Return the [x, y] coordinate for the center point of the cell that contains the specified text.  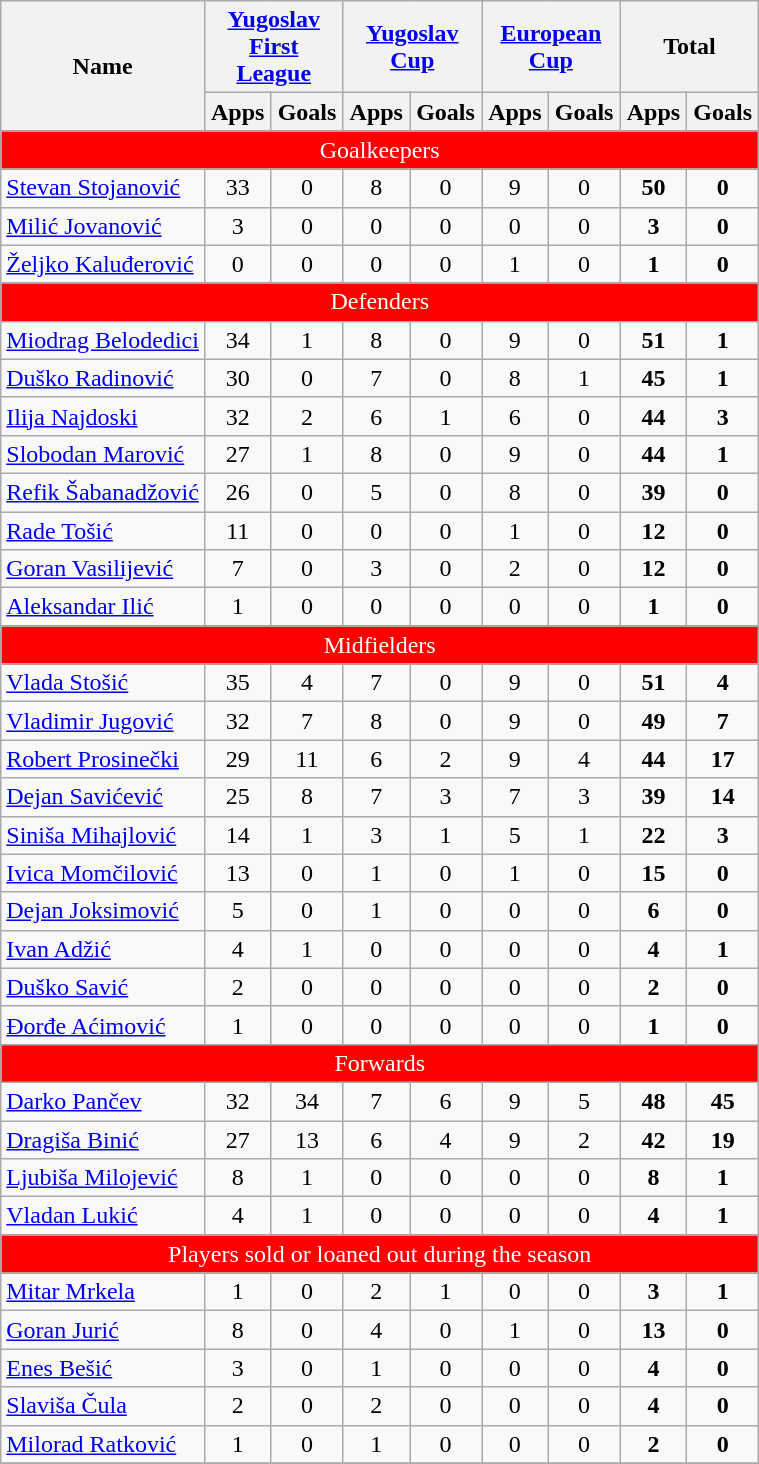
49 [654, 721]
Aleksandar Ilić [103, 607]
48 [654, 1101]
Goran Jurić [103, 1330]
Đorđe Aćimović [103, 1025]
35 [238, 683]
Dejan Joksimović [103, 911]
Darko Pančev [103, 1101]
European Cup [552, 47]
Vlada Stošić [103, 683]
Vladan Lukić [103, 1216]
Forwards [380, 1063]
33 [238, 188]
26 [238, 492]
17 [723, 759]
Yugoslav Cup [412, 47]
Siniša Mihajlović [103, 835]
Dragiša Binić [103, 1139]
30 [238, 378]
Ilija Najdoski [103, 416]
Željko Kaluđerović [103, 264]
Slaviša Čula [103, 1406]
Ivica Momčilović [103, 873]
Stevan Stojanović [103, 188]
Yugoslav First League [274, 47]
Robert Prosinečki [103, 759]
Goran Vasilijević [103, 569]
Ivan Adžić [103, 949]
Ljubiša Milojević [103, 1178]
50 [654, 188]
Duško Savić [103, 987]
Players sold or loaned out during the season [380, 1254]
Enes Bešić [103, 1368]
15 [654, 873]
19 [723, 1139]
Mitar Mrkela [103, 1292]
Midfielders [380, 645]
Milić Jovanović [103, 226]
Dejan Savićević [103, 797]
25 [238, 797]
Total [690, 47]
Vladimir Jugović [103, 721]
Duško Radinović [103, 378]
22 [654, 835]
42 [654, 1139]
Name [103, 66]
Miodrag Belodedici [103, 340]
Defenders [380, 302]
Goalkeepers [380, 150]
Refik Šabanadžović [103, 492]
29 [238, 759]
Rade Tošić [103, 531]
Slobodan Marović [103, 454]
Milorad Ratković [103, 1444]
